For the text-containing cell, return its midpoint in [x, y] coordinate format. 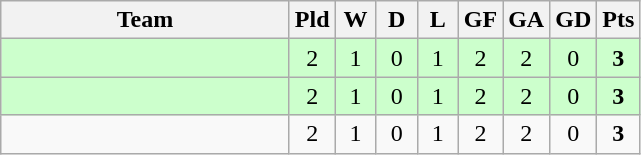
Pld [312, 20]
L [438, 20]
Pts [618, 20]
GF [480, 20]
GA [526, 20]
W [356, 20]
D [396, 20]
Team [146, 20]
GD [574, 20]
